For the text-containing cell, return its midpoint in [x, y] coordinate format. 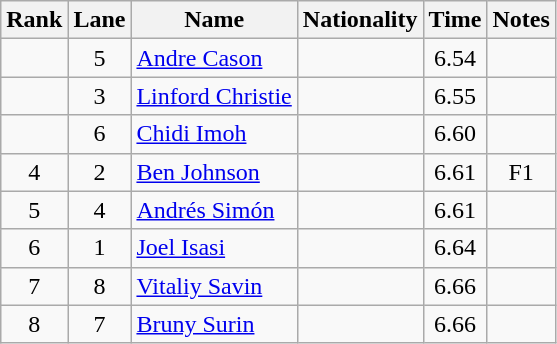
Joel Isasi [214, 248]
F1 [521, 172]
Notes [521, 20]
Time [455, 20]
Ben Johnson [214, 172]
Andre Cason [214, 58]
Chidi Imoh [214, 134]
Rank [34, 20]
Bruny Surin [214, 324]
Lane [100, 20]
Nationality [360, 20]
6.54 [455, 58]
Andrés Simón [214, 210]
3 [100, 96]
6.64 [455, 248]
Linford Christie [214, 96]
6.60 [455, 134]
6.55 [455, 96]
Name [214, 20]
Vitaliy Savin [214, 286]
2 [100, 172]
1 [100, 248]
